Provide the (X, Y) coordinate of the cell's center where the given text is located.  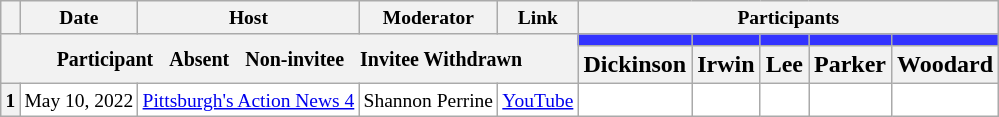
Shannon Perrine (428, 100)
Participants (788, 18)
Link (538, 18)
May 10, 2022 (79, 100)
Moderator (428, 18)
Dickinson (635, 64)
Woodard (946, 64)
Pittsburgh's Action News 4 (248, 100)
Parker (850, 64)
Lee (784, 64)
Host (248, 18)
Date (79, 18)
YouTube (538, 100)
1 (10, 100)
Irwin (726, 64)
Participant Absent Non-invitee Invitee Withdrawn (290, 58)
